Output the (X, Y) coordinate of the center of the cell containing the given text.  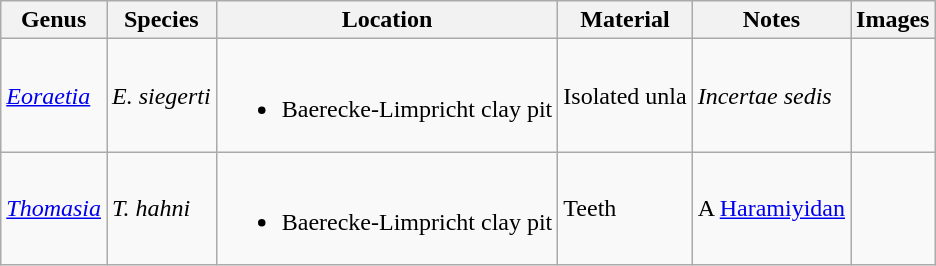
E. siegerti (161, 96)
Eoraetia (54, 96)
Location (387, 20)
Teeth (625, 208)
Notes (771, 20)
Incertae sedis (771, 96)
Thomasia (54, 208)
Species (161, 20)
Genus (54, 20)
Images (893, 20)
A Haramiyidan (771, 208)
T. hahni (161, 208)
Material (625, 20)
Isolated unla (625, 96)
